Determine the [X, Y] coordinate at the center of the cell enclosing the given text.  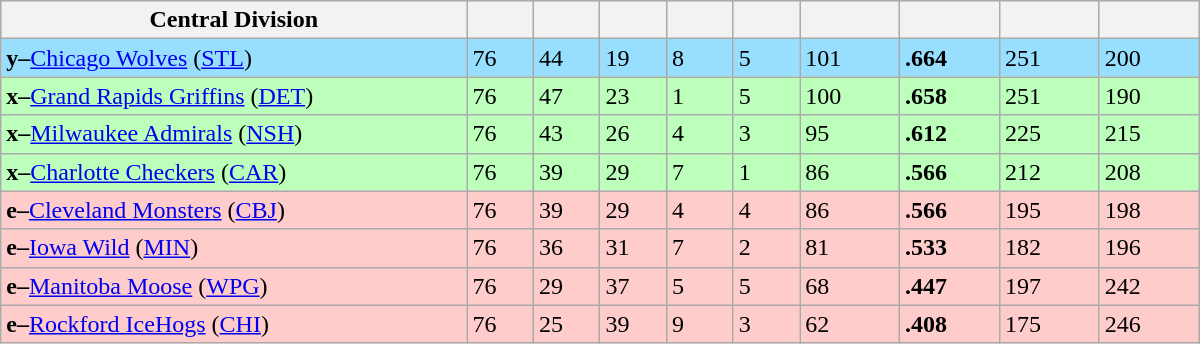
y–Chicago Wolves (STL) [234, 58]
225 [1049, 134]
182 [1049, 248]
197 [1049, 286]
e–Manitoba Moose (WPG) [234, 286]
e–Rockford IceHogs (CHI) [234, 324]
95 [850, 134]
195 [1049, 210]
196 [1149, 248]
.447 [950, 286]
208 [1149, 172]
68 [850, 286]
101 [850, 58]
62 [850, 324]
43 [566, 134]
190 [1149, 96]
9 [700, 324]
8 [700, 58]
23 [634, 96]
200 [1149, 58]
e–Iowa Wild (MIN) [234, 248]
26 [634, 134]
47 [566, 96]
.408 [950, 324]
242 [1149, 286]
44 [566, 58]
246 [1149, 324]
.533 [950, 248]
37 [634, 286]
Central Division [234, 20]
175 [1049, 324]
.664 [950, 58]
e–Cleveland Monsters (CBJ) [234, 210]
100 [850, 96]
215 [1149, 134]
.658 [950, 96]
31 [634, 248]
19 [634, 58]
x–Charlotte Checkers (CAR) [234, 172]
x–Milwaukee Admirals (NSH) [234, 134]
25 [566, 324]
2 [766, 248]
212 [1049, 172]
.612 [950, 134]
x–Grand Rapids Griffins (DET) [234, 96]
81 [850, 248]
198 [1149, 210]
36 [566, 248]
